Detect which cell encompasses the target text, then output its (x, y) center coordinate. 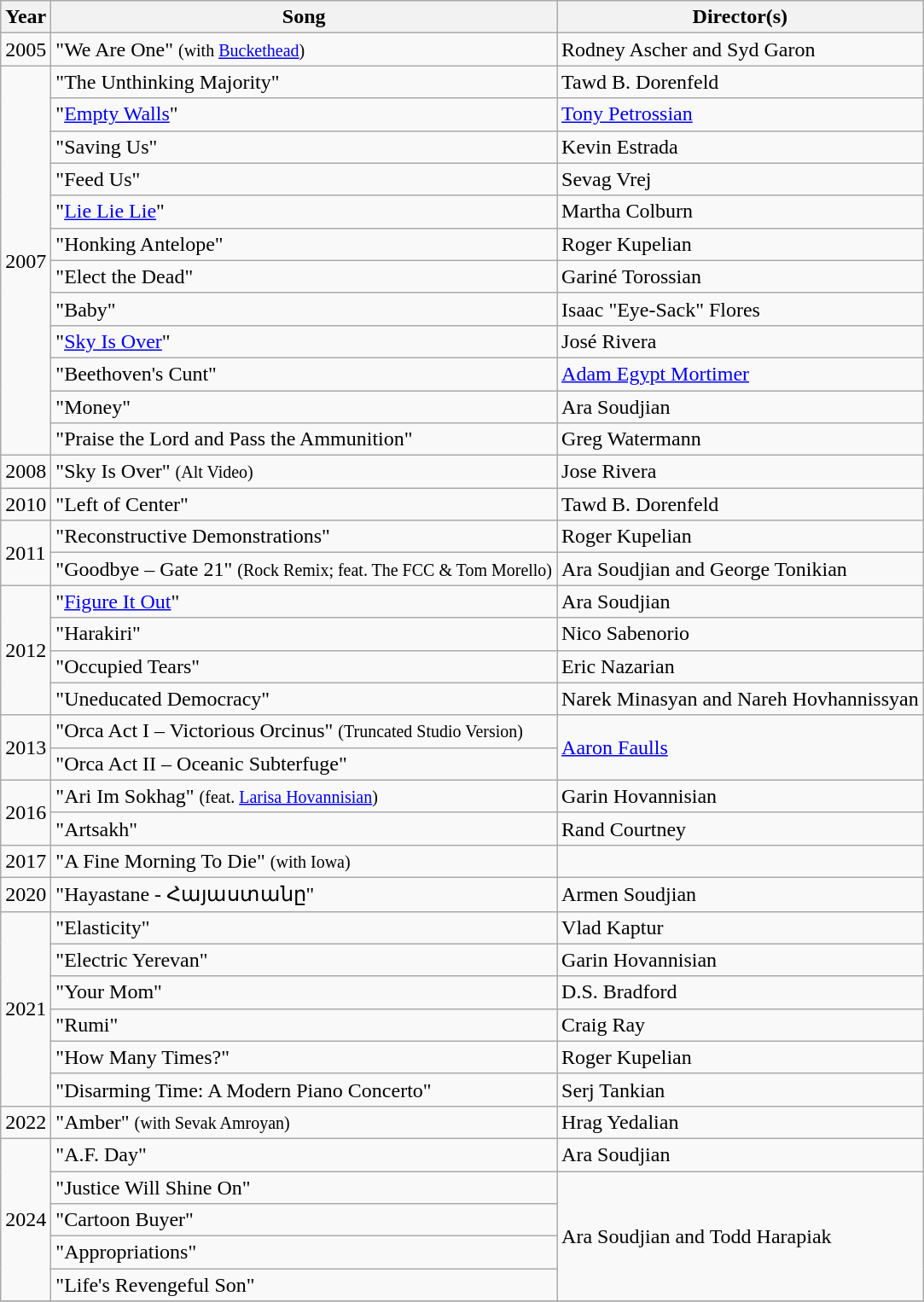
"Beethoven's Cunt" (304, 374)
Martha Colburn (741, 212)
2005 (26, 49)
Eric Nazarian (741, 666)
2020 (26, 894)
Narek Minasyan and Nareh Hovhannissyan (741, 699)
Armen Soudjian (741, 894)
"Amber" (with Sevak Amroyan) (304, 1122)
"Appropriations" (304, 1253)
"Electric Yerevan" (304, 960)
"Lie Lie Lie" (304, 212)
Ara Soudjian and George Tonikian (741, 569)
"Your Mom" (304, 992)
Jose Rivera (741, 472)
"Saving Us" (304, 147)
"Harakiri" (304, 634)
Year (26, 17)
"Disarming Time: A Modern Piano Concerto" (304, 1090)
"A.F. Day" (304, 1154)
2017 (26, 861)
"Goodbye – Gate 21" (Rock Remix; feat. The FCC & Tom Morello) (304, 569)
Nico Sabenorio (741, 634)
"Money" (304, 407)
Song (304, 17)
"How Many Times?" (304, 1057)
Director(s) (741, 17)
Greg Watermann (741, 439)
"Sky Is Over" (Alt Video) (304, 472)
"Figure It Out" (304, 602)
2010 (26, 504)
"Baby" (304, 309)
Sevag Vrej (741, 179)
"Orca Act I – Victorious Orcinus" (Truncated Studio Version) (304, 731)
Rodney Ascher and Syd Garon (741, 49)
Hrag Yedalian (741, 1122)
"Honking Antelope" (304, 244)
"Sky Is Over" (304, 341)
2016 (26, 812)
José Rivera (741, 341)
"Rumi" (304, 1025)
"We Are One" (with Buckethead) (304, 49)
Isaac "Eye-Sack" Flores (741, 309)
2021 (26, 1008)
Adam Egypt Mortimer (741, 374)
"Feed Us" (304, 179)
D.S. Bradford (741, 992)
2007 (26, 261)
"Orca Act II – Oceanic Subterfuge" (304, 764)
"The Unthinking Majority" (304, 82)
2022 (26, 1122)
"Ari Im Sokhag" (feat. Larisa Hovannisian) (304, 796)
"A Fine Morning To Die" (with Iowa) (304, 861)
"Reconstructive Demonstrations" (304, 537)
Kevin Estrada (741, 147)
Serj Tankian (741, 1090)
"Uneducated Democracy" (304, 699)
Rand Courtney (741, 828)
"Hayastane - Հայաստանը" (304, 894)
2024 (26, 1219)
"Artsakh" (304, 828)
Craig Ray (741, 1025)
"Left of Center" (304, 504)
Aaron Faulls (741, 747)
"Occupied Tears" (304, 666)
2008 (26, 472)
Ara Soudjian and Todd Harapiak (741, 1235)
"Empty Walls" (304, 114)
2012 (26, 650)
"Cartoon Buyer" (304, 1220)
Tony Petrossian (741, 114)
Gariné Torossian (741, 276)
2011 (26, 553)
2013 (26, 747)
"Justice Will Shine On" (304, 1187)
Vlad Kaptur (741, 927)
"Life's Revengeful Son" (304, 1285)
"Praise the Lord and Pass the Ammunition" (304, 439)
"Elect the Dead" (304, 276)
"Elasticity" (304, 927)
